From the cell containing the given text, extract its center point as [x, y] coordinate. 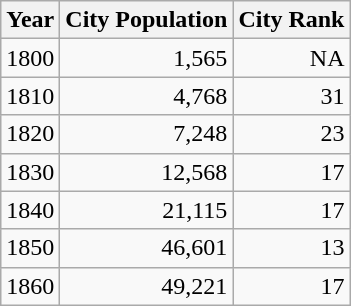
City Rank [292, 20]
49,221 [146, 286]
1860 [30, 286]
4,768 [146, 96]
1830 [30, 172]
1820 [30, 134]
Year [30, 20]
City Population [146, 20]
1810 [30, 96]
46,601 [146, 248]
21,115 [146, 210]
NA [292, 58]
23 [292, 134]
7,248 [146, 134]
13 [292, 248]
1850 [30, 248]
1800 [30, 58]
31 [292, 96]
1840 [30, 210]
12,568 [146, 172]
1,565 [146, 58]
